Search for the cell housing the specified text and yield its [x, y] center coordinate. 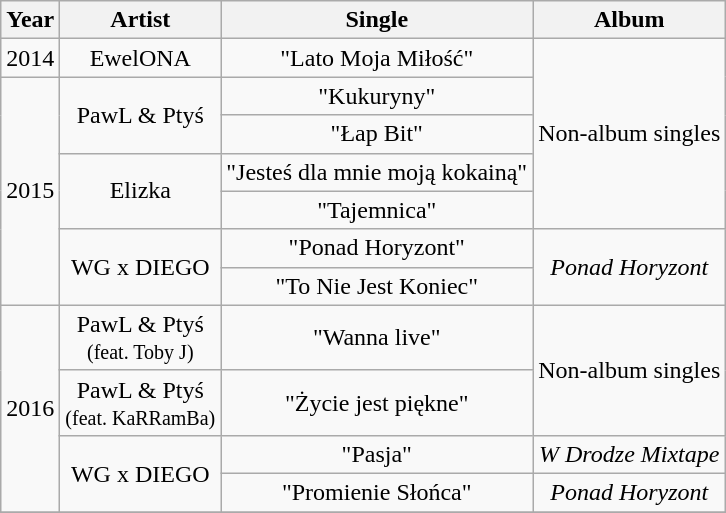
"Kukuryny" [377, 96]
W Drodze Mixtape [630, 454]
"To Nie Jest Koniec" [377, 286]
2014 [30, 58]
EwelONA [140, 58]
PawL & Ptyś [140, 115]
"Lato Moja Miłość" [377, 58]
"Ponad Horyzont" [377, 248]
"Łap Bit" [377, 134]
PawL & Ptyś (feat. Toby J) [140, 338]
"Życie jest piękne" [377, 402]
Single [377, 20]
Year [30, 20]
"Tajemnica" [377, 210]
"Promienie Słońca" [377, 492]
2015 [30, 191]
Artist [140, 20]
Elizka [140, 191]
"Pasja" [377, 454]
PawL & Ptyś (feat. KaRRamBa) [140, 402]
"Wanna live" [377, 338]
"Jesteś dla mnie moją kokainą" [377, 172]
Album [630, 20]
2016 [30, 408]
